Find where the given text appears and provide that cell's center as [x, y] coordinate. 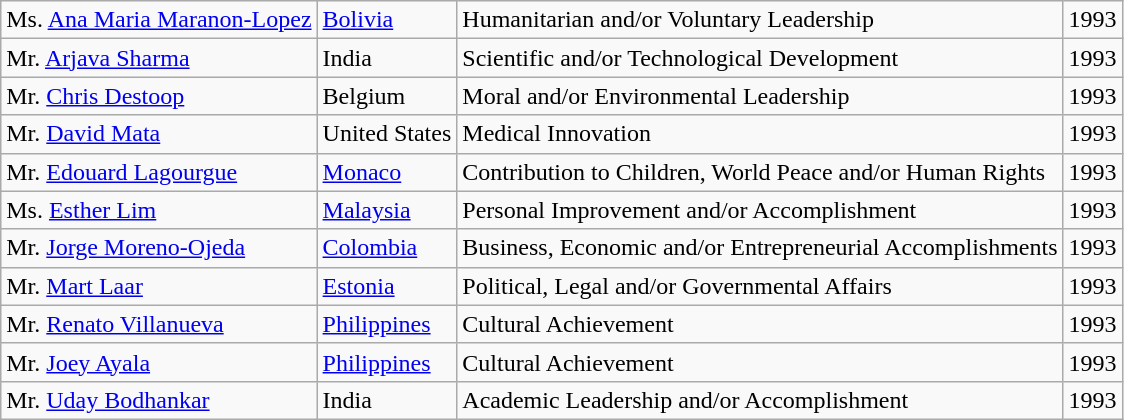
Personal Improvement and/or Accomplishment [760, 210]
Belgium [387, 96]
Moral and/or Environmental Leadership [760, 96]
Mr. Chris Destoop [159, 96]
Malaysia [387, 210]
Colombia [387, 248]
Ms. Ana Maria Maranon-Lopez [159, 20]
United States [387, 134]
Contribution to Children, World Peace and/or Human Rights [760, 172]
Business, Economic and/or Entrepreneurial Accomplishments [760, 248]
Scientific and/or Technological Development [760, 58]
Mr. David Mata [159, 134]
Ms. Esther Lim [159, 210]
Medical Innovation [760, 134]
Mr. Edouard Lagourgue [159, 172]
Political, Legal and/or Governmental Affairs [760, 286]
Mr. Renato Villanueva [159, 324]
Mr. Joey Ayala [159, 362]
Mr. Arjava Sharma [159, 58]
Mr. Jorge Moreno-Ojeda [159, 248]
Academic Leadership and/or Accomplishment [760, 400]
Estonia [387, 286]
Humanitarian and/or Voluntary Leadership [760, 20]
Mr. Uday Bodhankar [159, 400]
Mr. Mart Laar [159, 286]
Monaco [387, 172]
Bolivia [387, 20]
